Output the (x, y) coordinate of the center of the cell containing the given text.  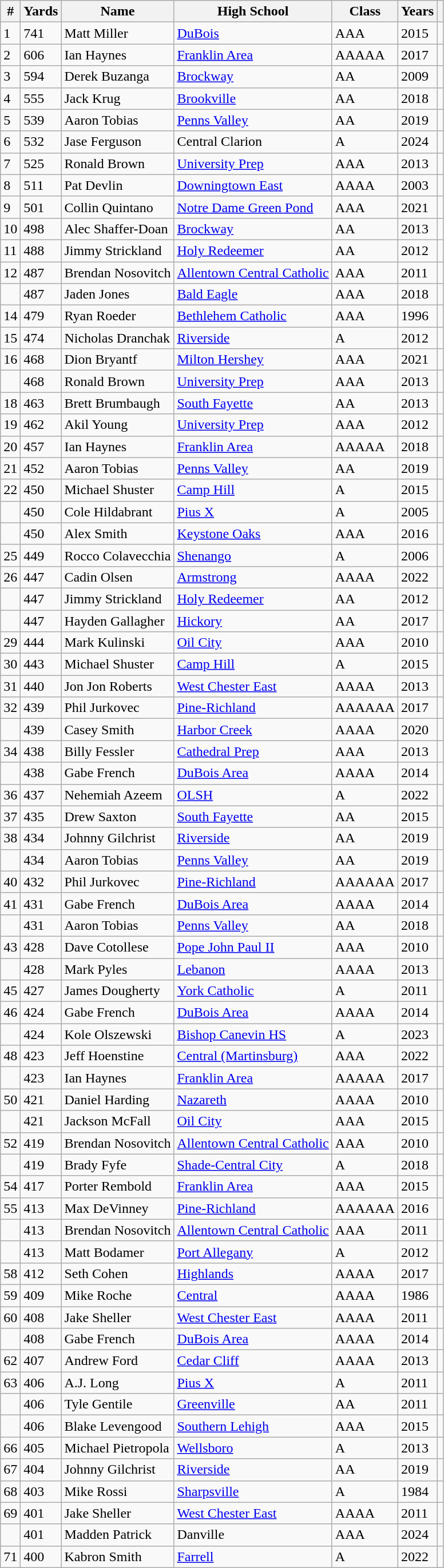
Hickory (253, 620)
Name (118, 11)
Collin Quintano (118, 207)
Jaden Jones (118, 295)
Dave Cotollese (118, 947)
Derek Buzanga (118, 77)
741 (41, 33)
Mike Roche (118, 1295)
Keystone Oaks (253, 534)
2020 (417, 730)
6 (10, 142)
432 (41, 882)
Daniel Harding (118, 1100)
Southern Lehigh (253, 1426)
50 (10, 1100)
29 (10, 643)
37 (10, 817)
Porter Rembold (118, 1187)
7 (10, 164)
Rocco Colavecchia (118, 555)
Alec Shaffer-Doan (118, 229)
Drew Saxton (118, 817)
Kole Olszewski (118, 1034)
60 (10, 1317)
12 (10, 273)
52 (10, 1143)
22 (10, 490)
Jack Krug (118, 98)
38 (10, 838)
Central (253, 1295)
400 (41, 1557)
Armstrong (253, 577)
Ryan Roeder (118, 316)
444 (41, 643)
32 (10, 708)
46 (10, 1013)
Brookville (253, 98)
Max DeVinney (118, 1208)
Central Clarion (253, 142)
555 (41, 98)
Andrew Ford (118, 1361)
41 (10, 904)
OLSH (253, 795)
Harbor Creek (253, 730)
31 (10, 686)
437 (41, 795)
Akil Young (118, 425)
55 (10, 1208)
Nazareth (253, 1100)
2005 (417, 512)
405 (41, 1448)
Class (365, 11)
21 (10, 468)
Port Allegany (253, 1252)
Mark Pyles (118, 969)
435 (41, 817)
501 (41, 207)
1996 (417, 316)
# (10, 11)
Jase Ferguson (118, 142)
498 (41, 229)
Michael Pietropola (118, 1448)
409 (41, 1295)
Billy Fessler (118, 751)
Cole Hildabrant (118, 512)
3 (10, 77)
DuBois (253, 33)
Nicholas Dranchak (118, 338)
474 (41, 338)
19 (10, 425)
Cadin Olsen (118, 577)
43 (10, 947)
Casey Smith (118, 730)
Notre Dame Green Pond (253, 207)
62 (10, 1361)
66 (10, 1448)
Wellsboro (253, 1448)
Brady Fyfe (118, 1165)
449 (41, 555)
440 (41, 686)
69 (10, 1513)
479 (41, 316)
Danville (253, 1535)
511 (41, 185)
Dion Bryantf (118, 360)
Matt Bodamer (118, 1252)
18 (10, 403)
9 (10, 207)
1986 (417, 1295)
Kabron Smith (118, 1557)
11 (10, 250)
2003 (417, 185)
Seth Cohen (118, 1273)
High School (253, 11)
20 (10, 447)
Highlands (253, 1273)
Bald Eagle (253, 295)
Sharpsville (253, 1491)
Yards (41, 11)
525 (41, 164)
Blake Levengood (118, 1426)
8 (10, 185)
16 (10, 360)
462 (41, 425)
30 (10, 664)
407 (41, 1361)
Shade-Central City (253, 1165)
59 (10, 1295)
10 (10, 229)
York Catholic (253, 991)
Nehemiah Azeem (118, 795)
Brett Brumbaugh (118, 403)
15 (10, 338)
594 (41, 77)
Jon Jon Roberts (118, 686)
36 (10, 795)
58 (10, 1273)
63 (10, 1383)
1984 (417, 1491)
Cathedral Prep (253, 751)
403 (41, 1491)
539 (41, 120)
412 (41, 1273)
67 (10, 1470)
417 (41, 1187)
2023 (417, 1034)
Jackson McFall (118, 1121)
606 (41, 55)
Years (417, 11)
Milton Hershey (253, 360)
34 (10, 751)
Greenville (253, 1404)
Central (Martinsburg) (253, 1056)
4 (10, 98)
2 (10, 55)
A.J. Long (118, 1383)
404 (41, 1470)
452 (41, 468)
Alex Smith (118, 534)
Lebanon (253, 969)
25 (10, 555)
68 (10, 1491)
Pope John Paul II (253, 947)
14 (10, 316)
Mark Kulinski (118, 643)
443 (41, 664)
532 (41, 142)
54 (10, 1187)
Shenango (253, 555)
71 (10, 1557)
Cedar Cliff (253, 1361)
40 (10, 882)
463 (41, 403)
1 (10, 33)
Tyle Gentile (118, 1404)
488 (41, 250)
427 (41, 991)
Pat Devlin (118, 185)
Madden Patrick (118, 1535)
Hayden Gallagher (118, 620)
2009 (417, 77)
45 (10, 991)
2006 (417, 555)
Downingtown East (253, 185)
Matt Miller (118, 33)
26 (10, 577)
Bethlehem Catholic (253, 316)
Jeff Hoenstine (118, 1056)
Farrell (253, 1557)
5 (10, 120)
Mike Rossi (118, 1491)
457 (41, 447)
Bishop Canevin HS (253, 1034)
James Dougherty (118, 991)
48 (10, 1056)
